Scan for the cell matching the given text and deliver its [x, y] coordinate at center. 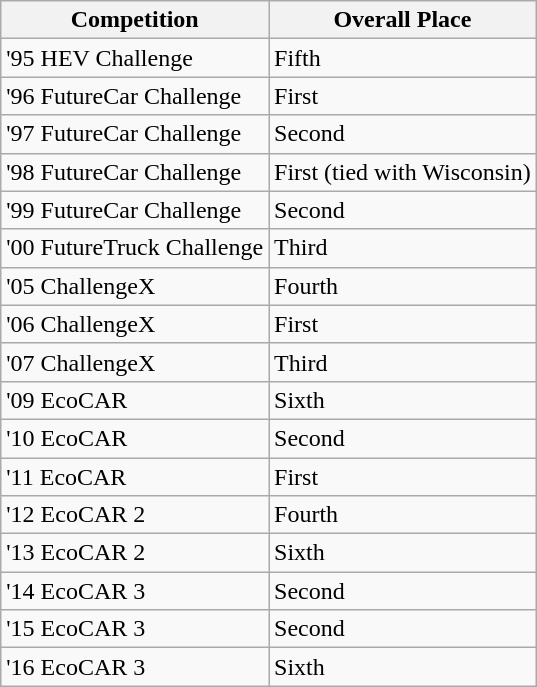
'11 EcoCAR [135, 477]
'00 FutureTruck Challenge [135, 248]
'98 FutureCar Challenge [135, 172]
'10 EcoCAR [135, 438]
'14 EcoCAR 3 [135, 591]
'96 FutureCar Challenge [135, 96]
Competition [135, 20]
'05 ChallengeX [135, 286]
'06 ChallengeX [135, 324]
'99 FutureCar Challenge [135, 210]
'07 ChallengeX [135, 362]
Overall Place [403, 20]
'16 EcoCAR 3 [135, 667]
First (tied with Wisconsin) [403, 172]
'09 EcoCAR [135, 400]
Fifth [403, 58]
'13 EcoCAR 2 [135, 553]
'97 FutureCar Challenge [135, 134]
'95 HEV Challenge [135, 58]
'15 EcoCAR 3 [135, 629]
'12 EcoCAR 2 [135, 515]
